Return the [X, Y] coordinate for the center point of the cell that contains the specified text.  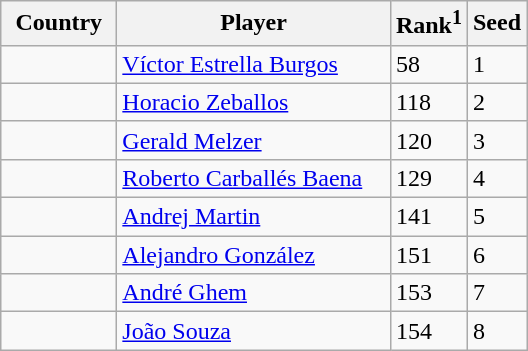
Alejandro González [254, 255]
4 [496, 178]
120 [428, 140]
1 [496, 64]
58 [428, 64]
8 [496, 331]
153 [428, 293]
2 [496, 102]
Horacio Zeballos [254, 102]
3 [496, 140]
7 [496, 293]
Roberto Carballés Baena [254, 178]
Rank1 [428, 24]
Andrej Martin [254, 217]
6 [496, 255]
Gerald Melzer [254, 140]
129 [428, 178]
Víctor Estrella Burgos [254, 64]
151 [428, 255]
Country [59, 24]
João Souza [254, 331]
154 [428, 331]
Player [254, 24]
Seed [496, 24]
118 [428, 102]
5 [496, 217]
André Ghem [254, 293]
141 [428, 217]
